Identify which cell holds the provided text, then report its (x, y) central coordinate. 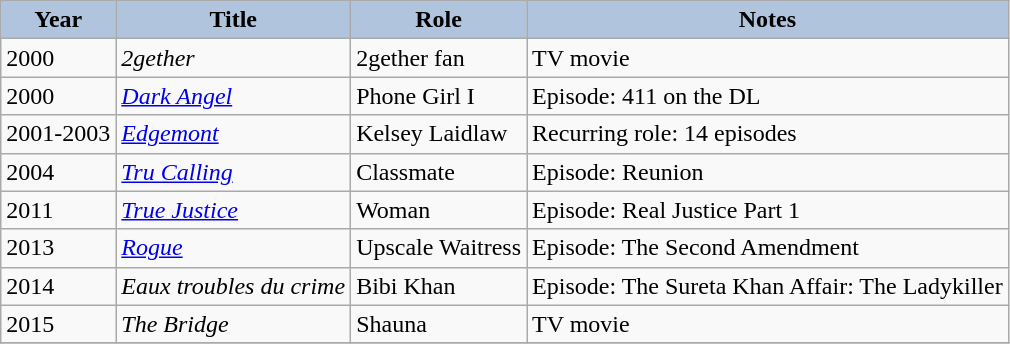
2011 (58, 210)
Title (234, 20)
Episode: Real Justice Part 1 (768, 210)
Notes (768, 20)
2001-2003 (58, 134)
Year (58, 20)
Episode: The Second Amendment (768, 248)
2gether fan (439, 58)
Edgemont (234, 134)
Episode: 411 on the DL (768, 96)
Rogue (234, 248)
Episode: The Sureta Khan Affair: The Ladykiller (768, 286)
Eaux troubles du crime (234, 286)
Woman (439, 210)
Episode: Reunion (768, 172)
2014 (58, 286)
Bibi Khan (439, 286)
Phone Girl I (439, 96)
2004 (58, 172)
2gether (234, 58)
True Justice (234, 210)
Dark Angel (234, 96)
Kelsey Laidlaw (439, 134)
2013 (58, 248)
The Bridge (234, 324)
Tru Calling (234, 172)
Upscale Waitress (439, 248)
Recurring role: 14 episodes (768, 134)
Shauna (439, 324)
2015 (58, 324)
Role (439, 20)
Classmate (439, 172)
